Determine the (X, Y) coordinate at the center of the cell enclosing the given text.  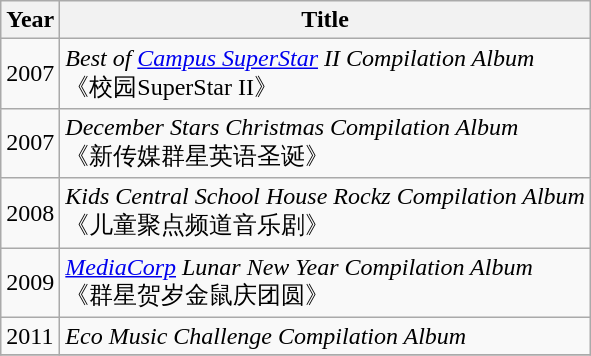
Title (326, 20)
December Stars Christmas Compilation Album《新传媒群星英语圣诞》 (326, 143)
Kids Central School House Rockz Compilation Album《儿童聚点频道音乐剧》 (326, 213)
2008 (30, 213)
2009 (30, 283)
Year (30, 20)
Best of Campus SuperStar II Compilation Album《校园SuperStar II》 (326, 74)
MediaCorp Lunar New Year Compilation Album《群星贺岁金鼠庆团圆》 (326, 283)
Eco Music Challenge Compilation Album (326, 336)
2011 (30, 336)
